Determine the (x, y) coordinate at the center of the cell enclosing the given text.  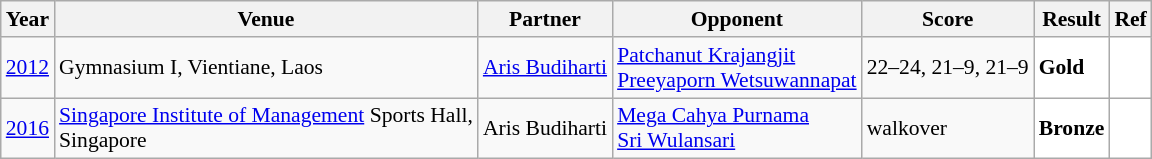
Partner (545, 19)
Venue (266, 19)
22–24, 21–9, 21–9 (948, 68)
Singapore Institute of Management Sports Hall, Singapore (266, 128)
Gold (1072, 68)
Opponent (737, 19)
Mega Cahya Purnama Sri Wulansari (737, 128)
Score (948, 19)
walkover (948, 128)
Result (1072, 19)
Bronze (1072, 128)
Patchanut Krajangjit Preeyaporn Wetsuwannapat (737, 68)
2016 (28, 128)
Gymnasium I, Vientiane, Laos (266, 68)
Ref (1130, 19)
2012 (28, 68)
Year (28, 19)
